Detect which cell encompasses the target text, then output its [x, y] center coordinate. 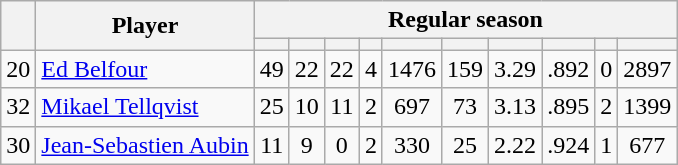
1 [606, 145]
Ed Belfour [145, 69]
10 [306, 107]
Jean-Sebastien Aubin [145, 145]
9 [306, 145]
697 [412, 107]
.924 [568, 145]
.895 [568, 107]
1399 [648, 107]
2.22 [516, 145]
49 [272, 69]
30 [18, 145]
20 [18, 69]
3.13 [516, 107]
3.29 [516, 69]
Mikael Tellqvist [145, 107]
32 [18, 107]
Player [145, 26]
73 [464, 107]
4 [370, 69]
159 [464, 69]
2897 [648, 69]
.892 [568, 69]
1476 [412, 69]
677 [648, 145]
Regular season [466, 20]
330 [412, 145]
